Find where the given text appears and provide that cell's center as (X, Y) coordinate. 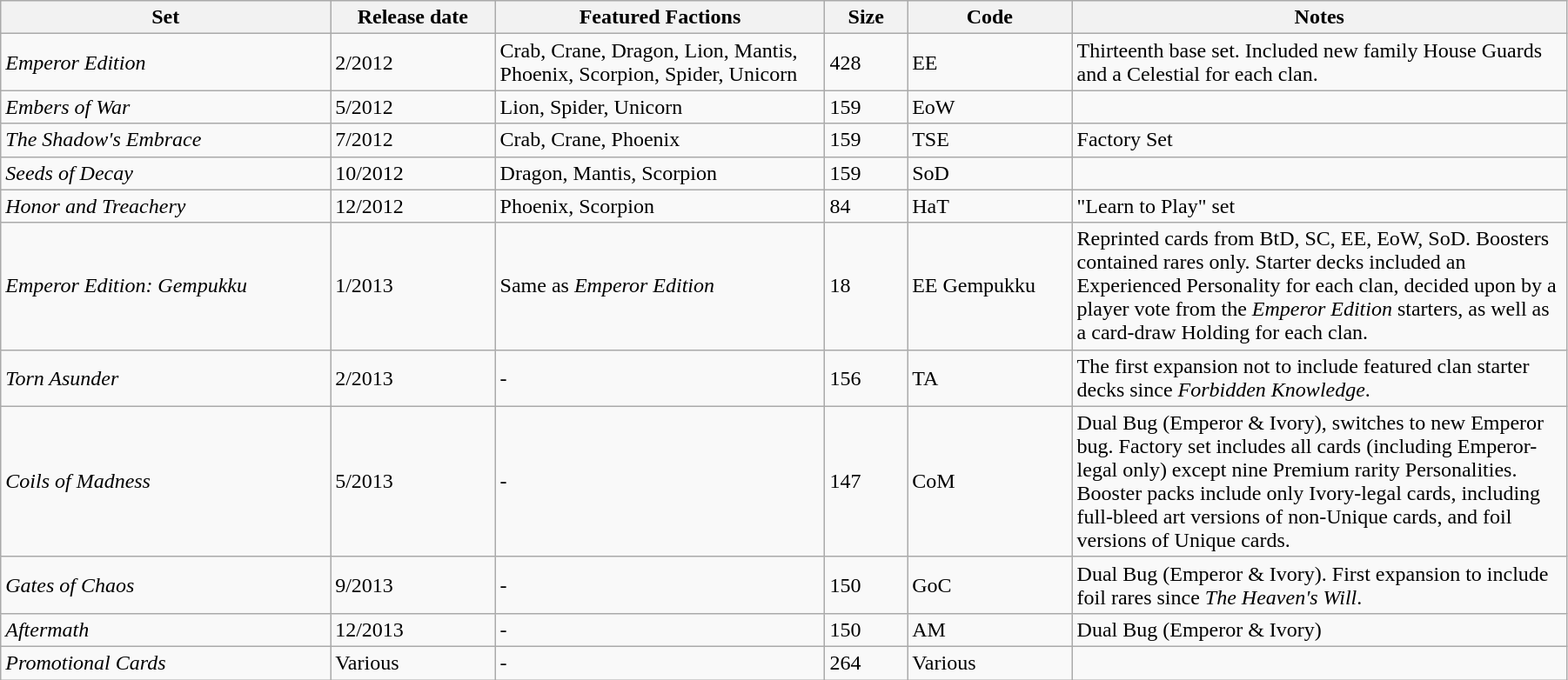
Promotional Cards (165, 663)
Notes (1319, 17)
428 (867, 63)
147 (867, 482)
Honor and Treachery (165, 206)
GoC (990, 584)
Dual Bug (Emperor & Ivory) (1319, 630)
18 (867, 286)
Embers of War (165, 107)
"Learn to Play" set (1319, 206)
Dragon, Mantis, Scorpion (660, 173)
Lion, Spider, Unicorn (660, 107)
84 (867, 206)
7/2012 (412, 140)
Seeds of Decay (165, 173)
TA (990, 377)
Coils of Madness (165, 482)
EE Gempukku (990, 286)
9/2013 (412, 584)
EE (990, 63)
Phoenix, Scorpion (660, 206)
Dual Bug (Emperor & Ivory). First expansion to include foil rares since The Heaven's Will. (1319, 584)
1/2013 (412, 286)
Factory Set (1319, 140)
Crab, Crane, Phoenix (660, 140)
Gates of Chaos (165, 584)
12/2013 (412, 630)
Set (165, 17)
EoW (990, 107)
The Shadow's Embrace (165, 140)
2/2013 (412, 377)
156 (867, 377)
5/2012 (412, 107)
HaT (990, 206)
CoM (990, 482)
Crab, Crane, Dragon, Lion, Mantis, Phoenix, Scorpion, Spider, Unicorn (660, 63)
Release date (412, 17)
12/2012 (412, 206)
Size (867, 17)
10/2012 (412, 173)
The first expansion not to include featured clan starter decks since Forbidden Knowledge. (1319, 377)
Thirteenth base set. Included new family House Guards and a Celestial for each clan. (1319, 63)
Aftermath (165, 630)
Code (990, 17)
Emperor Edition: Gempukku (165, 286)
264 (867, 663)
AM (990, 630)
Same as Emperor Edition (660, 286)
5/2013 (412, 482)
Featured Factions (660, 17)
TSE (990, 140)
2/2012 (412, 63)
Torn Asunder (165, 377)
SoD (990, 173)
Emperor Edition (165, 63)
